Scan for the cell matching the given text and deliver its (x, y) coordinate at center. 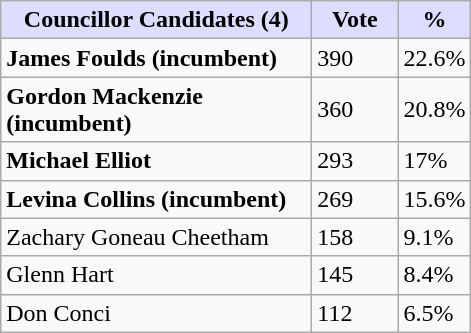
293 (355, 161)
Levina Collins (incumbent) (156, 199)
269 (355, 199)
Councillor Candidates (4) (156, 20)
Gordon Mackenzie (incumbent) (156, 110)
20.8% (434, 110)
15.6% (434, 199)
Vote (355, 20)
James Foulds (incumbent) (156, 58)
360 (355, 110)
158 (355, 237)
390 (355, 58)
8.4% (434, 275)
9.1% (434, 237)
17% (434, 161)
112 (355, 313)
Zachary Goneau Cheetham (156, 237)
Michael Elliot (156, 161)
22.6% (434, 58)
Don Conci (156, 313)
Glenn Hart (156, 275)
% (434, 20)
6.5% (434, 313)
145 (355, 275)
